Extract the [x, y] coordinate from the center of the cell holding the provided text.  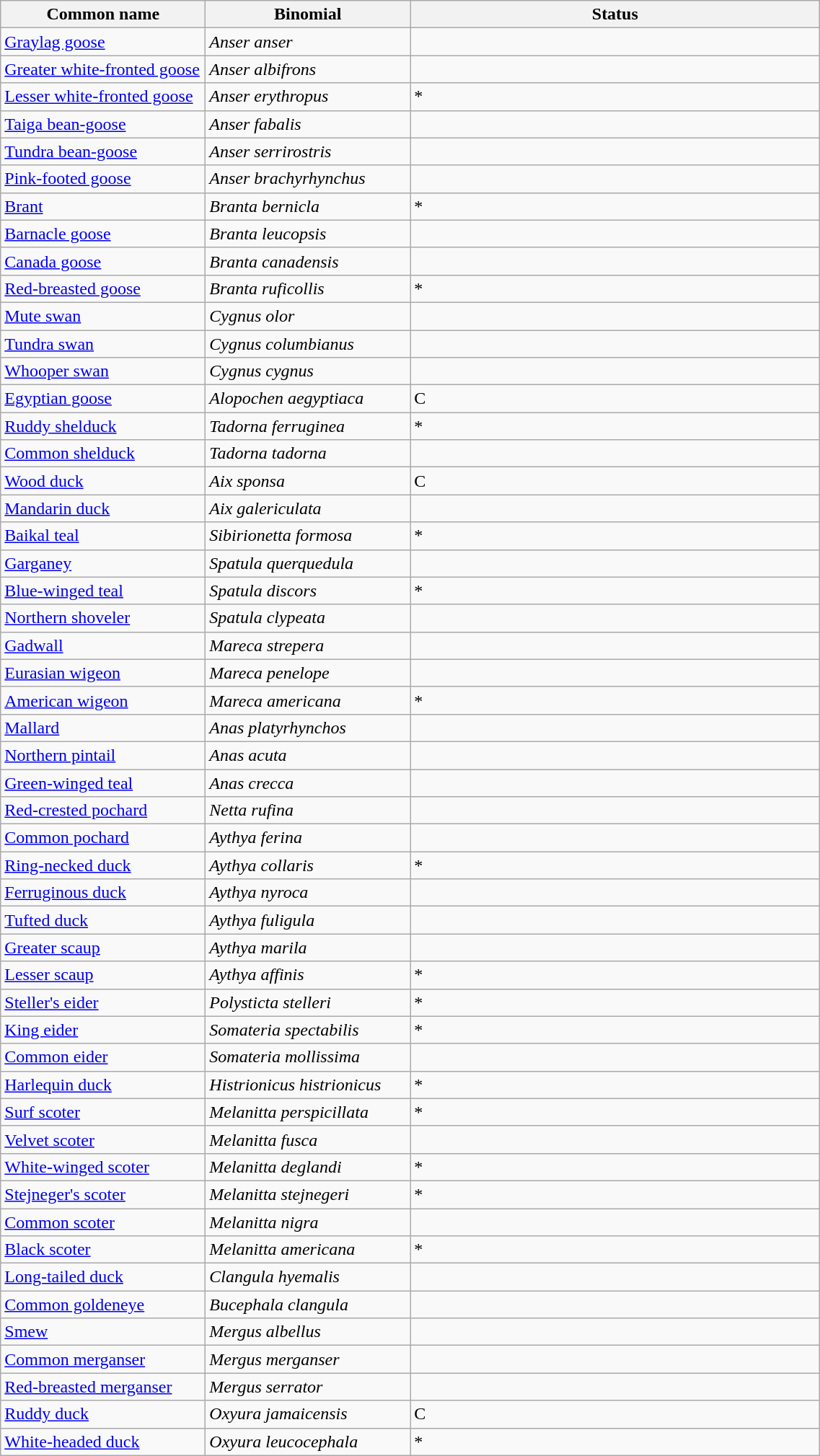
Somateria spectabilis [308, 1030]
Mergus serrator [308, 1387]
Cygnus cygnus [308, 371]
Barnacle goose [103, 234]
Northern pintail [103, 755]
Mareca strepera [308, 645]
Stejneger's scoter [103, 1194]
Green-winged teal [103, 782]
Harlequin duck [103, 1085]
Greater white-fronted goose [103, 69]
Aix galericulata [308, 508]
Polysticta stelleri [308, 1002]
Status [615, 14]
Netta rufina [308, 811]
Melanitta nigra [308, 1222]
Smew [103, 1332]
Velvet scoter [103, 1139]
Ruddy duck [103, 1414]
Common pochard [103, 838]
Tundra bean-goose [103, 151]
Binomial [308, 14]
Brant [103, 206]
Bucephala clangula [308, 1305]
Spatula querquedula [308, 563]
Common name [103, 14]
Taiga bean-goose [103, 124]
Common goldeneye [103, 1305]
Mergus albellus [308, 1332]
Somateria mollissima [308, 1057]
Canada goose [103, 261]
Black scoter [103, 1250]
Northern shoveler [103, 618]
Ring-necked duck [103, 865]
Anser serrirostris [308, 151]
Melanitta deglandi [308, 1167]
Aythya nyroca [308, 893]
American wigeon [103, 700]
Whooper swan [103, 371]
Lesser scaup [103, 975]
Red-breasted goose [103, 288]
Spatula clypeata [308, 618]
Lesser white-fronted goose [103, 97]
Aythya affinis [308, 975]
Melanitta stejnegeri [308, 1194]
Spatula discors [308, 591]
Surf scoter [103, 1112]
Melanitta americana [308, 1250]
Red-crested pochard [103, 811]
Common shelduck [103, 454]
White-winged scoter [103, 1167]
Branta bernicla [308, 206]
Anser fabalis [308, 124]
Mute swan [103, 316]
Gadwall [103, 645]
King eider [103, 1030]
Oxyura leucocephala [308, 1442]
Branta leucopsis [308, 234]
Mergus merganser [308, 1359]
Mallard [103, 728]
Tundra swan [103, 344]
Ruddy shelduck [103, 426]
Aythya ferina [308, 838]
Pink-footed goose [103, 179]
Anser albifrons [308, 69]
Alopochen aegyptiaca [308, 399]
Red-breasted merganser [103, 1387]
Common eider [103, 1057]
Anser erythropus [308, 97]
Anas crecca [308, 782]
Long-tailed duck [103, 1277]
Melanitta perspicillata [308, 1112]
Clangula hyemalis [308, 1277]
Ferruginous duck [103, 893]
Greater scaup [103, 948]
Common scoter [103, 1222]
Anser brachyrhynchus [308, 179]
Tadorna ferruginea [308, 426]
Wood duck [103, 481]
Aix sponsa [308, 481]
Garganey [103, 563]
Mareca penelope [308, 673]
Common merganser [103, 1359]
Baikal teal [103, 536]
Cygnus columbianus [308, 344]
Mandarin duck [103, 508]
Blue-winged teal [103, 591]
Anser anser [308, 42]
Tufted duck [103, 920]
White-headed duck [103, 1442]
Tadorna tadorna [308, 454]
Steller's eider [103, 1002]
Graylag goose [103, 42]
Aythya fuligula [308, 920]
Cygnus olor [308, 316]
Aythya marila [308, 948]
Sibirionetta formosa [308, 536]
Melanitta fusca [308, 1139]
Anas platyrhynchos [308, 728]
Egyptian goose [103, 399]
Branta ruficollis [308, 288]
Oxyura jamaicensis [308, 1414]
Mareca americana [308, 700]
Aythya collaris [308, 865]
Histrionicus histrionicus [308, 1085]
Eurasian wigeon [103, 673]
Branta canadensis [308, 261]
Anas acuta [308, 755]
